Find where the given text appears and provide that cell's center as [x, y] coordinate. 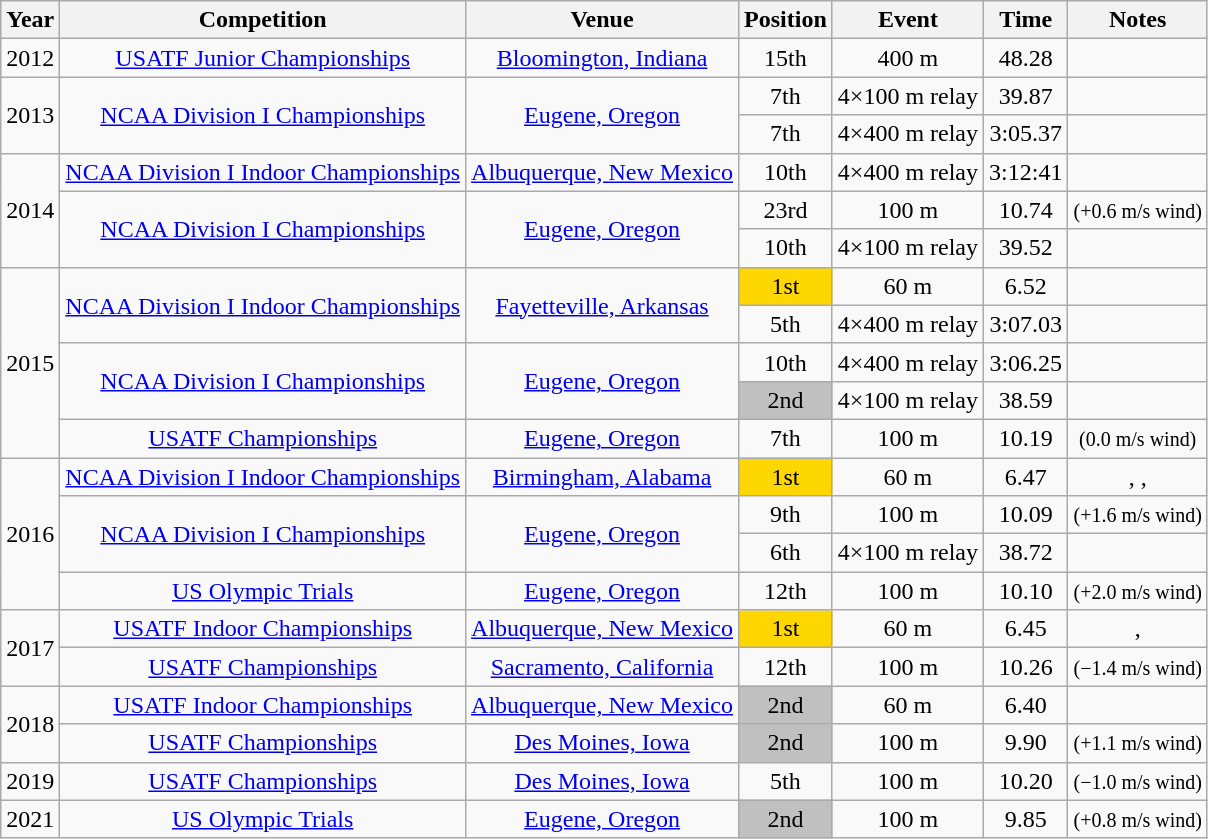
Competition [263, 20]
(−1.4 m/s wind) [1138, 667]
, [1138, 629]
3:12:41 [1026, 172]
15th [786, 58]
Birmingham, Alabama [602, 477]
USATF Junior Championships [263, 58]
6.47 [1026, 477]
9.85 [1026, 819]
2013 [30, 115]
2021 [30, 819]
Bloomington, Indiana [602, 58]
9.90 [1026, 743]
, , [1138, 477]
9th [786, 515]
10.10 [1026, 591]
2018 [30, 724]
(+2.0 m/s wind) [1138, 591]
(+0.8 m/s wind) [1138, 819]
2019 [30, 781]
10.26 [1026, 667]
Sacramento, California [602, 667]
10.74 [1026, 210]
6th [786, 553]
3:05.37 [1026, 134]
39.87 [1026, 96]
Position [786, 20]
38.72 [1026, 553]
Notes [1138, 20]
(+1.6 m/s wind) [1138, 515]
2012 [30, 58]
39.52 [1026, 248]
Event [908, 20]
10.19 [1026, 438]
2016 [30, 534]
(+0.6 m/s wind) [1138, 210]
(0.0 m/s wind) [1138, 438]
(+1.1 m/s wind) [1138, 743]
2017 [30, 648]
10.09 [1026, 515]
Year [30, 20]
(−1.0 m/s wind) [1138, 781]
2015 [30, 362]
10.20 [1026, 781]
400 m [908, 58]
23rd [786, 210]
48.28 [1026, 58]
6.52 [1026, 286]
Time [1026, 20]
2014 [30, 210]
Fayetteville, Arkansas [602, 305]
3:07.03 [1026, 324]
Venue [602, 20]
6.40 [1026, 705]
6.45 [1026, 629]
38.59 [1026, 400]
3:06.25 [1026, 362]
